Output the (x, y) coordinate of the center of the cell containing the given text.  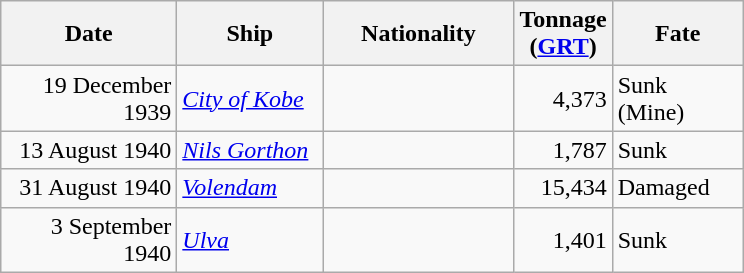
15,434 (563, 188)
13 August 1940 (89, 150)
Ship (250, 34)
Volendam (250, 188)
19 December 1939 (89, 98)
Date (89, 34)
City of Kobe (250, 98)
Nationality (418, 34)
Sunk (Mine) (678, 98)
4,373 (563, 98)
Tonnage (GRT) (563, 34)
Nils Gorthon (250, 150)
3 September 1940 (89, 240)
Ulva (250, 240)
31 August 1940 (89, 188)
Fate (678, 34)
1,787 (563, 150)
1,401 (563, 240)
Damaged (678, 188)
